Find where the given text appears and provide that cell's center as [X, Y] coordinate. 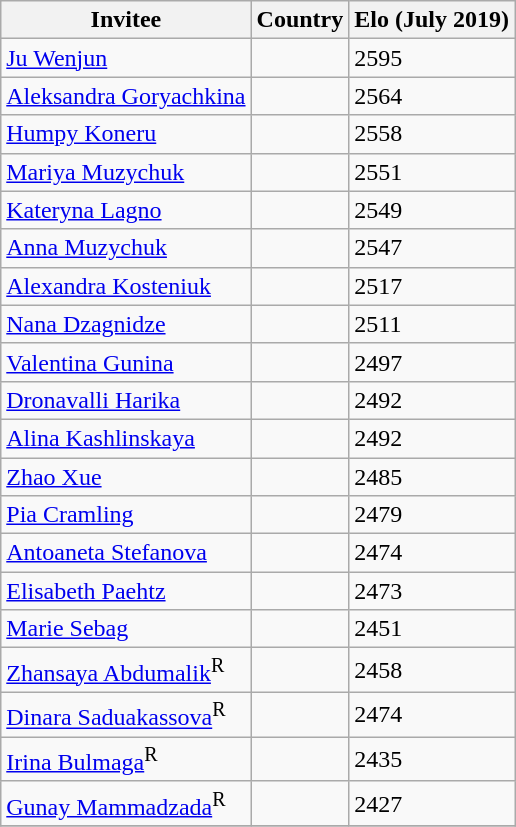
Country [300, 20]
2451 [432, 629]
2551 [432, 172]
2458 [432, 670]
Irina BulmagaR [126, 760]
Mariya Muzychuk [126, 172]
2427 [432, 804]
Ju Wenjun [126, 58]
Pia Cramling [126, 515]
Anna Muzychuk [126, 248]
2558 [432, 134]
Zhao Xue [126, 477]
2517 [432, 286]
2473 [432, 591]
Elo (July 2019) [432, 20]
2595 [432, 58]
Alina Kashlinskaya [126, 438]
2497 [432, 362]
Marie Sebag [126, 629]
Humpy Koneru [126, 134]
Nana Dzagnidze [126, 324]
2547 [432, 248]
2479 [432, 515]
2435 [432, 760]
Elisabeth Paehtz [126, 591]
Aleksandra Goryachkina [126, 96]
Valentina Gunina [126, 362]
Zhansaya AbdumalikR [126, 670]
Dinara SaduakassovaR [126, 714]
Antoaneta Stefanova [126, 553]
2549 [432, 210]
Kateryna Lagno [126, 210]
Alexandra Kosteniuk [126, 286]
Invitee [126, 20]
Dronavalli Harika [126, 400]
2564 [432, 96]
Gunay MammadzadaR [126, 804]
2485 [432, 477]
2511 [432, 324]
